Return [x, y] of the center of cell containing provided text 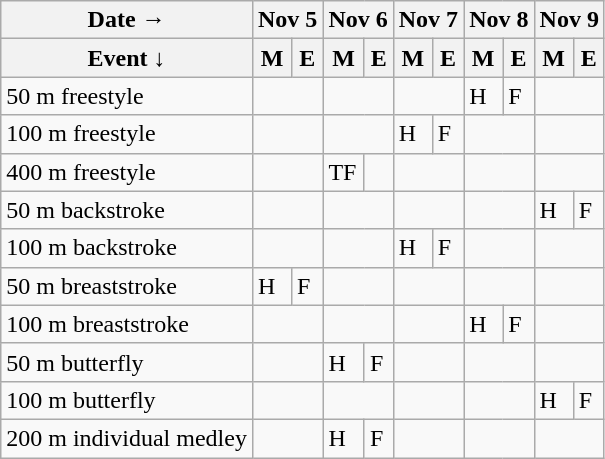
Nov 9 [569, 20]
50 m butterfly [127, 362]
100 m butterfly [127, 400]
200 m individual medley [127, 438]
Date → [127, 20]
50 m freestyle [127, 96]
100 m backstroke [127, 248]
Nov 7 [428, 20]
TF [344, 172]
400 m freestyle [127, 172]
50 m breaststroke [127, 286]
Nov 6 [358, 20]
Nov 8 [499, 20]
Nov 5 [287, 20]
100 m breaststroke [127, 324]
100 m freestyle [127, 134]
Event ↓ [127, 58]
50 m backstroke [127, 210]
